Locate the cell with the specified text and output its [x, y] center coordinate. 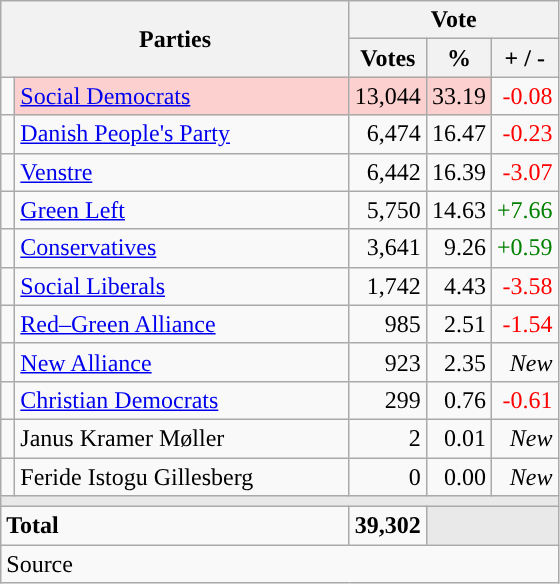
-0.61 [524, 400]
6,442 [388, 172]
Social Liberals [182, 286]
Social Democrats [182, 96]
3,641 [388, 248]
Parties [176, 39]
Janus Kramer Møller [182, 438]
0 [388, 477]
Votes [388, 58]
New Alliance [182, 362]
-3.07 [524, 172]
+ / - [524, 58]
9.26 [458, 248]
39,302 [388, 526]
Feride Istogu Gillesberg [182, 477]
985 [388, 324]
-1.54 [524, 324]
0.76 [458, 400]
Total [176, 526]
+7.66 [524, 210]
16.39 [458, 172]
Source [280, 564]
-3.58 [524, 286]
Green Left [182, 210]
16.47 [458, 134]
33.19 [458, 96]
-0.08 [524, 96]
1,742 [388, 286]
Christian Democrats [182, 400]
Conservatives [182, 248]
299 [388, 400]
2.51 [458, 324]
13,044 [388, 96]
5,750 [388, 210]
2 [388, 438]
923 [388, 362]
Red–Green Alliance [182, 324]
Venstre [182, 172]
% [458, 58]
14.63 [458, 210]
6,474 [388, 134]
-0.23 [524, 134]
Danish People's Party [182, 134]
4.43 [458, 286]
0.00 [458, 477]
0.01 [458, 438]
2.35 [458, 362]
+0.59 [524, 248]
Vote [454, 20]
